Extract the [x, y] coordinate from the center of the cell holding the provided text.  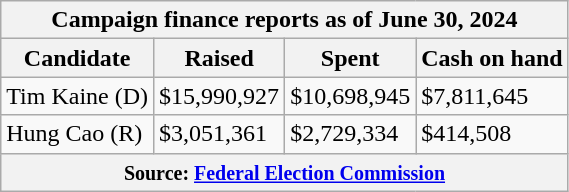
Spent [350, 58]
Campaign finance reports as of June 30, 2024 [284, 20]
Tim Kaine (D) [78, 96]
$7,811,645 [492, 96]
Source: Federal Election Commission [284, 172]
$15,990,927 [220, 96]
Candidate [78, 58]
$414,508 [492, 134]
Cash on hand [492, 58]
$2,729,334 [350, 134]
$3,051,361 [220, 134]
$10,698,945 [350, 96]
Raised [220, 58]
Hung Cao (R) [78, 134]
